Extract the [X, Y] coordinate from the center of the cell holding the provided text.  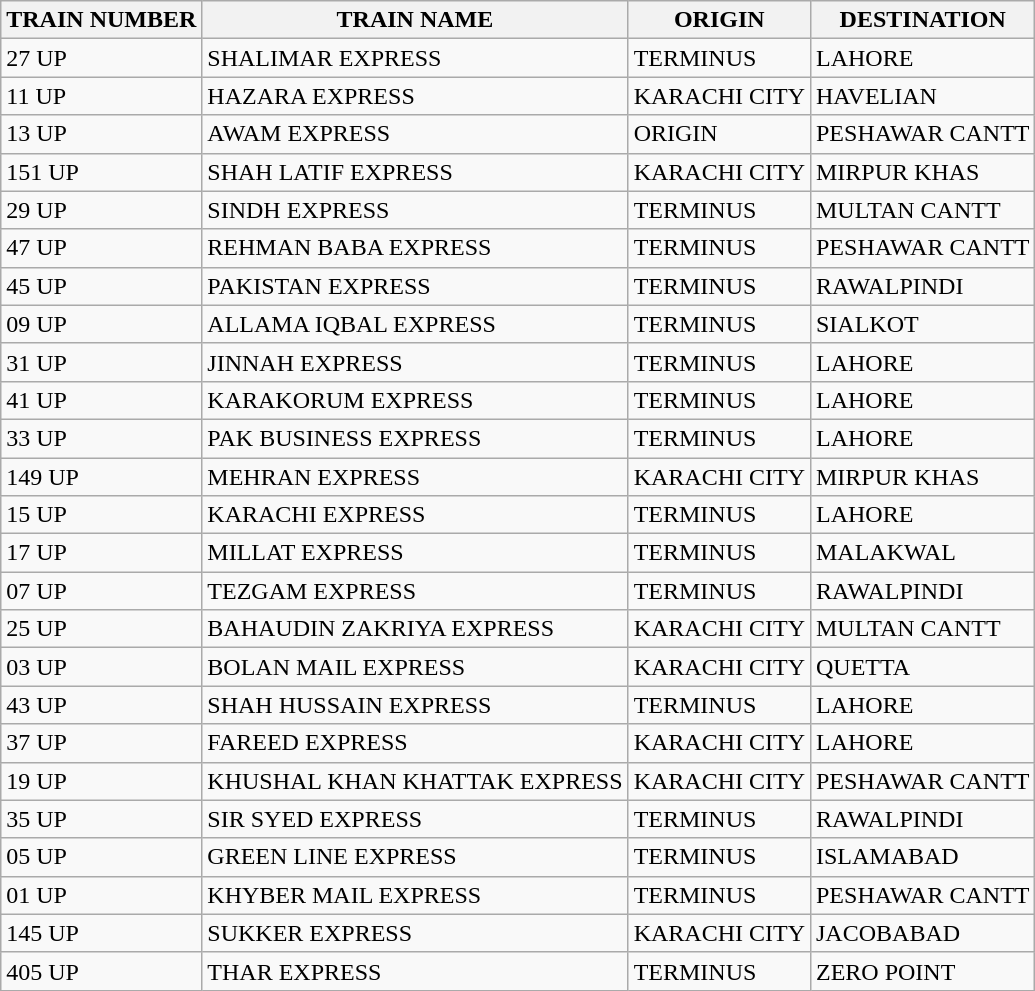
DESTINATION [922, 20]
25 UP [102, 629]
149 UP [102, 477]
FAREED EXPRESS [415, 743]
KHUSHAL KHAN KHATTAK EXPRESS [415, 781]
13 UP [102, 134]
JINNAH EXPRESS [415, 362]
KARAKORUM EXPRESS [415, 400]
MILLAT EXPRESS [415, 553]
405 UP [102, 971]
35 UP [102, 819]
05 UP [102, 857]
KHYBER MAIL EXPRESS [415, 895]
TRAIN NUMBER [102, 20]
QUETTA [922, 667]
THAR EXPRESS [415, 971]
03 UP [102, 667]
ZERO POINT [922, 971]
41 UP [102, 400]
GREEN LINE EXPRESS [415, 857]
AWAM EXPRESS [415, 134]
15 UP [102, 515]
SIR SYED EXPRESS [415, 819]
KARACHI EXPRESS [415, 515]
151 UP [102, 172]
BOLAN MAIL EXPRESS [415, 667]
ISLAMABAD [922, 857]
01 UP [102, 895]
SHALIMAR EXPRESS [415, 58]
SUKKER EXPRESS [415, 933]
ALLAMA IQBAL EXPRESS [415, 324]
37 UP [102, 743]
JACOBABAD [922, 933]
17 UP [102, 553]
19 UP [102, 781]
43 UP [102, 705]
SHAH LATIF EXPRESS [415, 172]
PAKISTAN EXPRESS [415, 286]
27 UP [102, 58]
HAVELIAN [922, 96]
SHAH HUSSAIN EXPRESS [415, 705]
TEZGAM EXPRESS [415, 591]
BAHAUDIN ZAKRIYA EXPRESS [415, 629]
45 UP [102, 286]
MALAKWAL [922, 553]
33 UP [102, 438]
31 UP [102, 362]
47 UP [102, 248]
SINDH EXPRESS [415, 210]
HAZARA EXPRESS [415, 96]
SIALKOT [922, 324]
07 UP [102, 591]
MEHRAN EXPRESS [415, 477]
29 UP [102, 210]
REHMAN BABA EXPRESS [415, 248]
PAK BUSINESS EXPRESS [415, 438]
TRAIN NAME [415, 20]
09 UP [102, 324]
145 UP [102, 933]
11 UP [102, 96]
